Return the [X, Y] coordinate for the center point of the cell that contains the specified text.  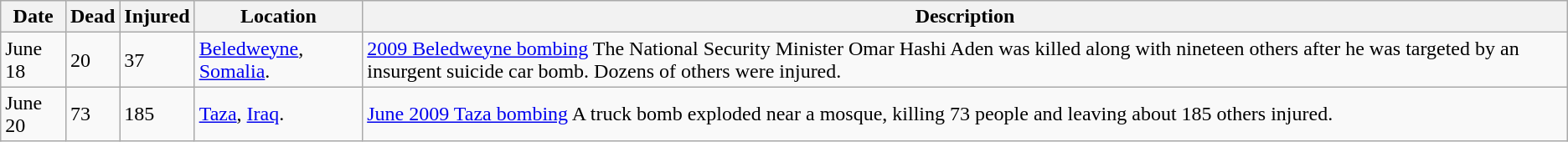
Description [965, 17]
Taza, Iraq. [278, 114]
20 [92, 60]
June 18 [34, 60]
Location [278, 17]
June 20 [34, 114]
73 [92, 114]
37 [157, 60]
Dead [92, 17]
Date [34, 17]
June 2009 Taza bombing A truck bomb exploded near a mosque, killing 73 people and leaving about 185 others injured. [965, 114]
185 [157, 114]
Beledweyne, Somalia. [278, 60]
Injured [157, 17]
